Find where the given text appears and provide that cell's center as (x, y) coordinate. 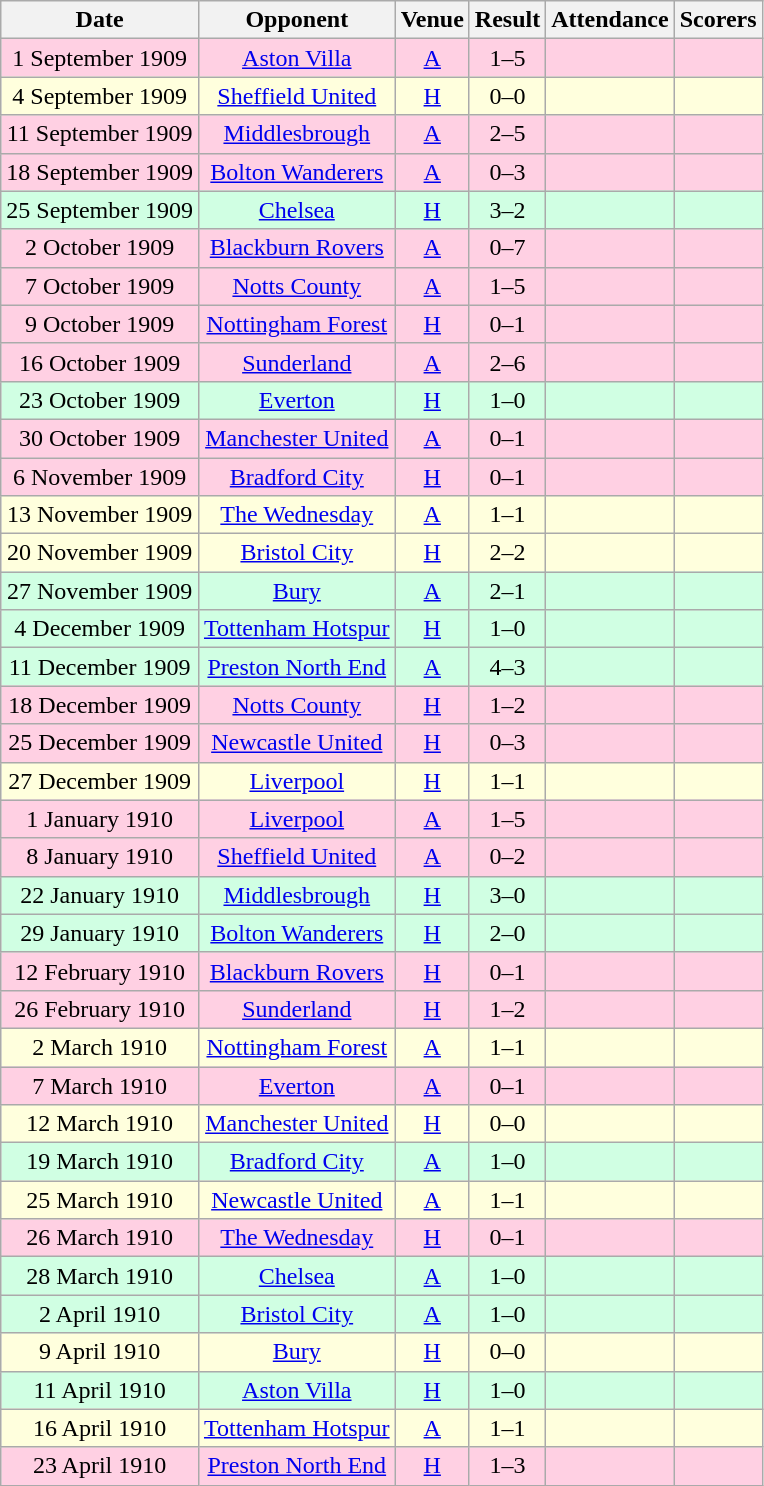
9 October 1909 (100, 324)
1 September 1909 (100, 58)
4–3 (507, 667)
0–2 (507, 857)
2–0 (507, 933)
1–3 (507, 1466)
Venue (432, 20)
26 March 1910 (100, 1238)
8 January 1910 (100, 857)
0–7 (507, 248)
2–1 (507, 591)
11 April 1910 (100, 1390)
18 December 1909 (100, 705)
26 February 1910 (100, 1009)
3–0 (507, 895)
4 December 1909 (100, 629)
7 March 1910 (100, 1085)
2 October 1909 (100, 248)
27 December 1909 (100, 781)
25 September 1909 (100, 210)
4 September 1909 (100, 96)
18 September 1909 (100, 172)
7 October 1909 (100, 286)
25 December 1909 (100, 743)
25 March 1910 (100, 1200)
29 January 1910 (100, 933)
11 September 1909 (100, 134)
19 March 1910 (100, 1162)
13 November 1909 (100, 515)
22 January 1910 (100, 895)
Opponent (296, 20)
12 February 1910 (100, 971)
16 October 1909 (100, 362)
28 March 1910 (100, 1276)
Date (100, 20)
1 January 1910 (100, 819)
20 November 1909 (100, 553)
11 December 1909 (100, 667)
23 October 1909 (100, 400)
23 April 1910 (100, 1466)
2–6 (507, 362)
3–2 (507, 210)
2 April 1910 (100, 1314)
30 October 1909 (100, 438)
Attendance (610, 20)
12 March 1910 (100, 1124)
16 April 1910 (100, 1428)
2–2 (507, 553)
2–5 (507, 134)
27 November 1909 (100, 591)
2 March 1910 (100, 1047)
Scorers (718, 20)
6 November 1909 (100, 477)
Result (507, 20)
9 April 1910 (100, 1352)
